Find where the given text appears and provide that cell's center as (x, y) coordinate. 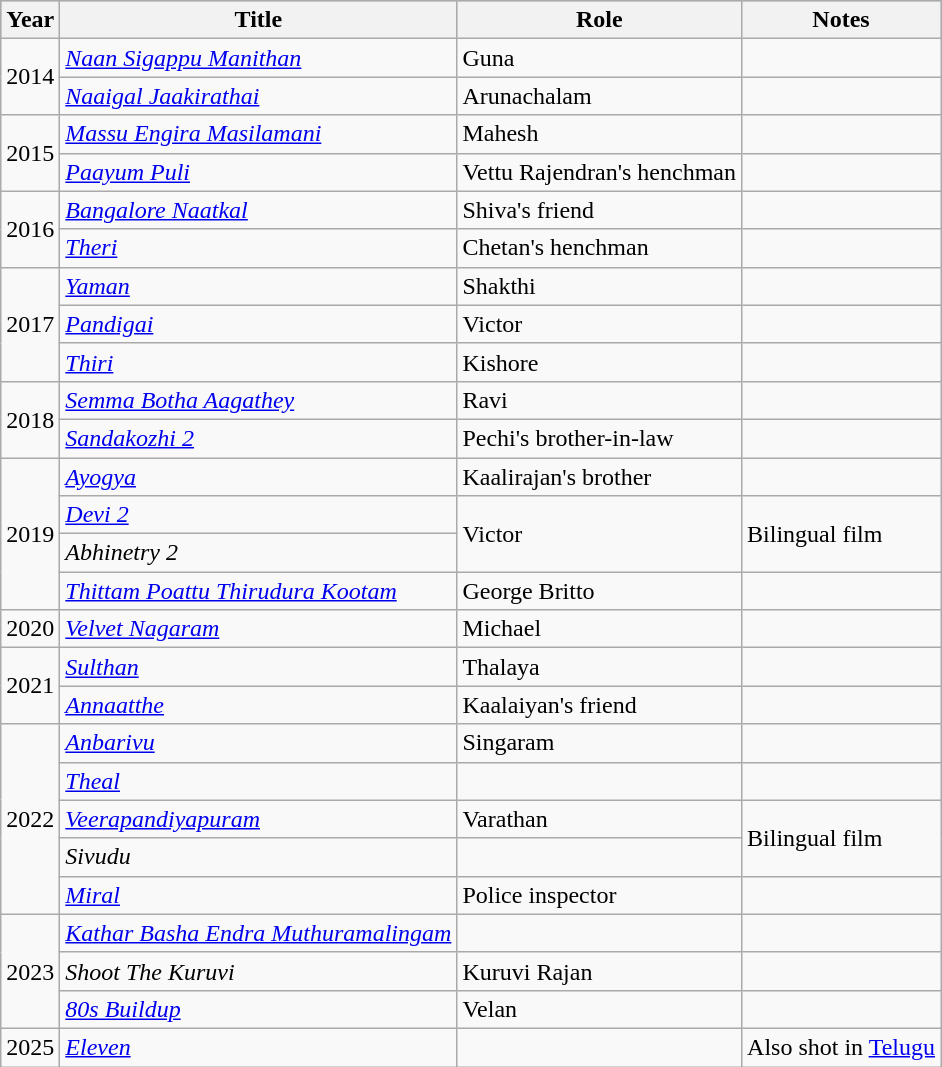
Ravi (600, 400)
2020 (30, 629)
Bangalore Naatkal (258, 210)
Thalaya (600, 667)
Guna (600, 58)
Michael (600, 629)
2025 (30, 1047)
Vettu Rajendran's henchman (600, 172)
Singaram (600, 743)
Sivudu (258, 857)
2016 (30, 229)
2021 (30, 686)
2019 (30, 534)
2022 (30, 819)
Anbarivu (258, 743)
Thittam Poattu Thirudura Kootam (258, 591)
Role (600, 20)
2015 (30, 153)
2018 (30, 419)
Varathan (600, 819)
Chetan's henchman (600, 248)
Paayum Puli (258, 172)
Kathar Basha Endra Muthuramalingam (258, 933)
Mahesh (600, 134)
Pechi's brother-in-law (600, 438)
Theal (258, 781)
Veerapandiyapuram (258, 819)
Abhinetry 2 (258, 553)
Ayogya (258, 477)
Kuruvi Rajan (600, 971)
Thiri (258, 362)
Eleven (258, 1047)
Theri (258, 248)
Also shot in Telugu (842, 1047)
Shiva's friend (600, 210)
Naaigal Jaakirathai (258, 96)
Arunachalam (600, 96)
Title (258, 20)
Pandigai (258, 324)
2017 (30, 324)
Sulthan (258, 667)
Miral (258, 895)
Velvet Nagaram (258, 629)
Massu Engira Masilamani (258, 134)
Kaalirajan's brother (600, 477)
Shoot The Kuruvi (258, 971)
80s Buildup (258, 1009)
Semma Botha Aagathey (258, 400)
Naan Sigappu Manithan (258, 58)
Police inspector (600, 895)
Shakthi (600, 286)
Sandakozhi 2 (258, 438)
Yaman (258, 286)
Year (30, 20)
Notes (842, 20)
Velan (600, 1009)
Annaatthe (258, 705)
Devi 2 (258, 515)
Kaalaiyan's friend (600, 705)
Kishore (600, 362)
2023 (30, 971)
George Britto (600, 591)
2014 (30, 77)
